Output the [X, Y] coordinate of the center of the cell containing the given text.  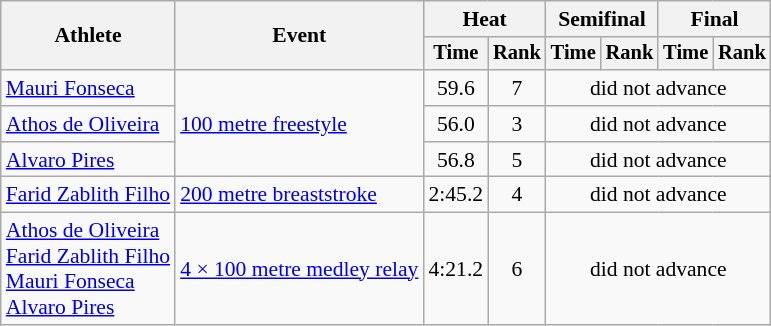
Mauri Fonseca [88, 88]
Farid Zablith Filho [88, 195]
3 [517, 124]
Athlete [88, 36]
Semifinal [602, 19]
Final [714, 19]
6 [517, 269]
Heat [484, 19]
59.6 [456, 88]
Alvaro Pires [88, 160]
4 [517, 195]
Athos de OliveiraFarid Zablith FilhoMauri FonsecaAlvaro Pires [88, 269]
100 metre freestyle [299, 124]
7 [517, 88]
Event [299, 36]
2:45.2 [456, 195]
56.0 [456, 124]
200 metre breaststroke [299, 195]
4 × 100 metre medley relay [299, 269]
56.8 [456, 160]
5 [517, 160]
4:21.2 [456, 269]
Athos de Oliveira [88, 124]
